Capture the cell that displays the provided text and extract its [x, y] central coordinate. 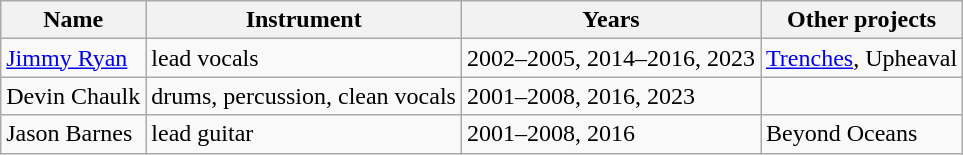
2001–2008, 2016 [610, 134]
Devin Chaulk [74, 96]
lead vocals [304, 58]
Instrument [304, 20]
drums, percussion, clean vocals [304, 96]
Years [610, 20]
Other projects [862, 20]
Jason Barnes [74, 134]
Beyond Oceans [862, 134]
Trenches, Upheaval [862, 58]
2002–2005, 2014–2016, 2023 [610, 58]
Name [74, 20]
2001–2008, 2016, 2023 [610, 96]
Jimmy Ryan [74, 58]
lead guitar [304, 134]
